Detect which cell encompasses the target text, then output its (X, Y) center coordinate. 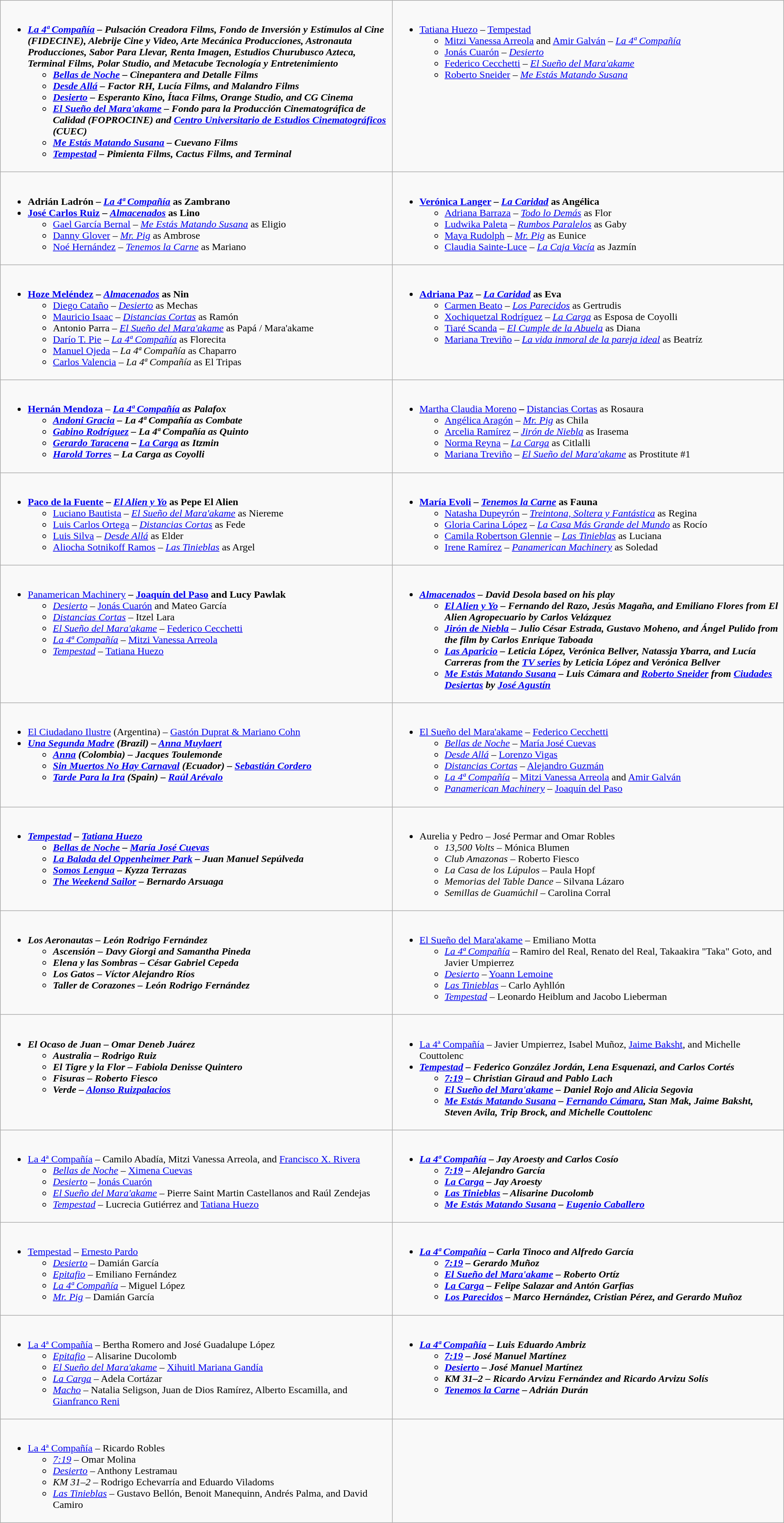
Tempestad – Ernesto PardoDesierto – Damián GarcíaEpitafio – Emiliano FernándezLa 4ª Compañía – Miguel LópezMr. Pig – Damián García (196, 1268)
